Identify which cell holds the provided text, then report its [x, y] central coordinate. 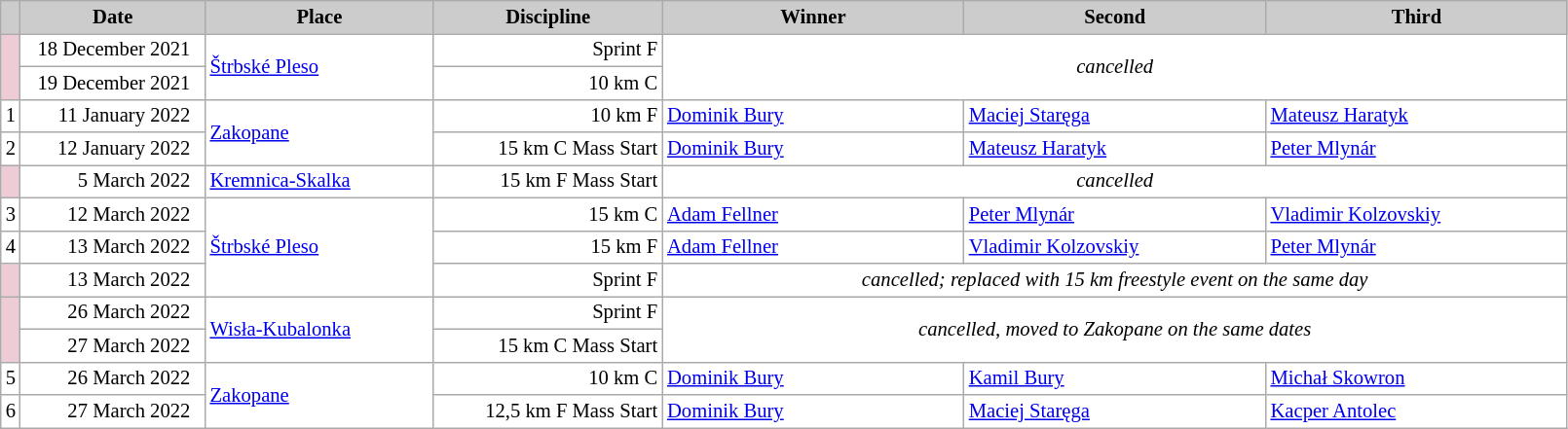
19 December 2021 [113, 83]
cancelled; replaced with 15 km freestyle event on the same day [1114, 279]
Kamil Bury [1115, 378]
12,5 km F Mass Start [547, 411]
15 km C [547, 214]
Third [1417, 17]
Date [113, 17]
1 [11, 116]
Kacper Antolec [1417, 411]
Winner [813, 17]
cancelled, moved to Zakopane on the same dates [1114, 329]
2 [11, 149]
6 [11, 411]
11 January 2022 [113, 116]
4 [11, 247]
15 km F [547, 247]
Place [319, 17]
Wisła-Kubalonka [319, 329]
Michał Skowron [1417, 378]
3 [11, 214]
12 March 2022 [113, 214]
10 km F [547, 116]
Discipline [547, 17]
Kremnica-Skalka [319, 181]
15 km F Mass Start [547, 181]
5 [11, 378]
18 December 2021 [113, 50]
12 January 2022 [113, 149]
5 March 2022 [113, 181]
Second [1115, 17]
